For the text-containing cell, return its midpoint in (x, y) coordinate format. 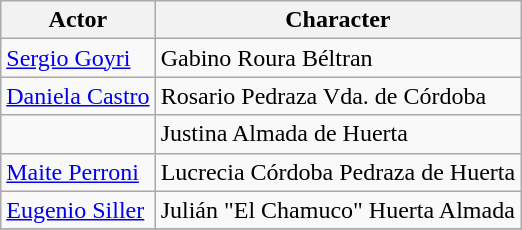
Actor (78, 20)
Character (338, 20)
Eugenio Siller (78, 210)
Rosario Pedraza Vda. de Córdoba (338, 96)
Maite Perroni (78, 172)
Julián "El Chamuco" Huerta Almada (338, 210)
Gabino Roura Béltran (338, 58)
Justina Almada de Huerta (338, 134)
Daniela Castro (78, 96)
Lucrecia Córdoba Pedraza de Huerta (338, 172)
Sergio Goyri (78, 58)
